Output the (x, y) coordinate of the center of the cell containing the given text.  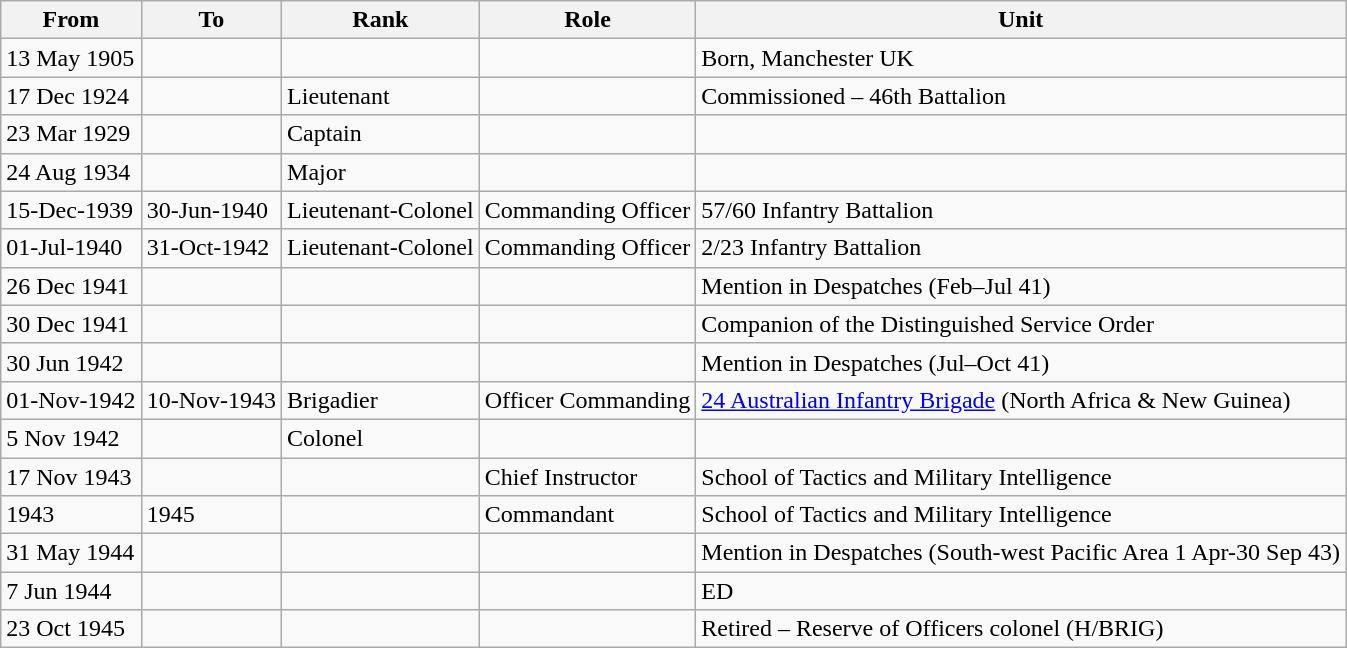
01-Nov-1942 (71, 400)
Companion of the Distinguished Service Order (1021, 324)
1943 (71, 515)
Role (588, 20)
Chief Instructor (588, 477)
01-Jul-1940 (71, 248)
30 Dec 1941 (71, 324)
31-Oct-1942 (211, 248)
17 Dec 1924 (71, 96)
26 Dec 1941 (71, 286)
30-Jun-1940 (211, 210)
57/60 Infantry Battalion (1021, 210)
15-Dec-1939 (71, 210)
Born, Manchester UK (1021, 58)
23 Mar 1929 (71, 134)
13 May 1905 (71, 58)
Commissioned – 46th Battalion (1021, 96)
Colonel (381, 438)
31 May 1944 (71, 553)
24 Australian Infantry Brigade (North Africa & New Guinea) (1021, 400)
Unit (1021, 20)
2/23 Infantry Battalion (1021, 248)
10-Nov-1943 (211, 400)
ED (1021, 591)
Rank (381, 20)
5 Nov 1942 (71, 438)
30 Jun 1942 (71, 362)
Lieutenant (381, 96)
To (211, 20)
7 Jun 1944 (71, 591)
17 Nov 1943 (71, 477)
Mention in Despatches (South-west Pacific Area 1 Apr-30 Sep 43) (1021, 553)
24 Aug 1934 (71, 172)
Retired – Reserve of Officers colonel (H/BRIG) (1021, 629)
Mention in Despatches (Feb–Jul 41) (1021, 286)
Mention in Despatches (Jul–Oct 41) (1021, 362)
1945 (211, 515)
Commandant (588, 515)
Major (381, 172)
Brigadier (381, 400)
Captain (381, 134)
23 Oct 1945 (71, 629)
Officer Commanding (588, 400)
From (71, 20)
